Capture the cell that displays the provided text and extract its [x, y] central coordinate. 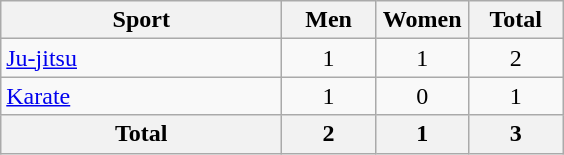
0 [422, 96]
Sport [142, 20]
Women [422, 20]
Karate [142, 96]
3 [516, 134]
Ju-jitsu [142, 58]
Men [329, 20]
